Find where the given text appears and provide that cell's center as [x, y] coordinate. 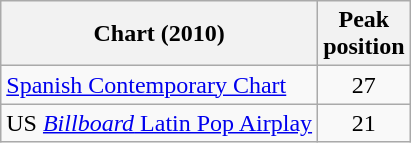
21 [364, 123]
27 [364, 85]
Peakposition [364, 34]
Chart (2010) [160, 34]
US Billboard Latin Pop Airplay [160, 123]
Spanish Contemporary Chart [160, 85]
